Identify which cell holds the provided text, then report its [X, Y] central coordinate. 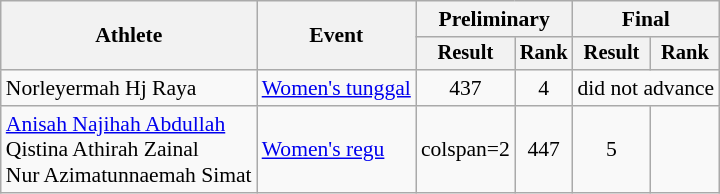
4 [544, 88]
Final [646, 19]
Event [336, 36]
Norleyermah Hj Raya [129, 88]
Women's tunggal [336, 88]
Athlete [129, 36]
Women's regu [336, 150]
colspan=2 [466, 150]
437 [466, 88]
5 [611, 150]
Anisah Najihah AbdullahQistina Athirah ZainalNur Azimatunnaemah Simat [129, 150]
Preliminary [494, 19]
447 [544, 150]
did not advance [646, 88]
